Extract the (X, Y) coordinate from the center of the cell holding the provided text.  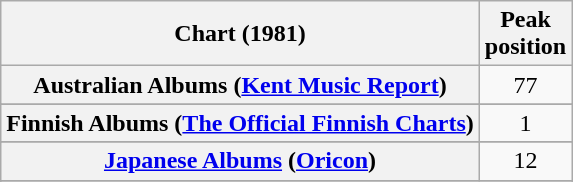
Peak position (525, 34)
Japanese Albums (Oricon) (240, 161)
77 (525, 85)
Australian Albums (Kent Music Report) (240, 85)
Finnish Albums (The Official Finnish Charts) (240, 123)
1 (525, 123)
12 (525, 161)
Chart (1981) (240, 34)
